Identify which cell holds the provided text, then report its (X, Y) central coordinate. 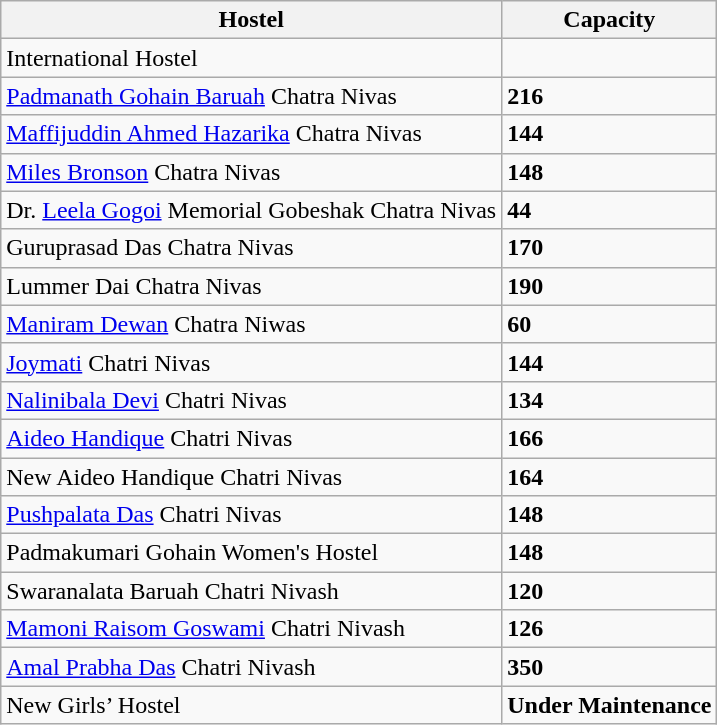
Maffijuddin Ahmed Hazarika Chatra Nivas (252, 134)
166 (610, 438)
134 (610, 400)
International Hostel (252, 58)
Capacity (610, 20)
Hostel (252, 20)
Padmanath Gohain Baruah Chatra Nivas (252, 96)
Guruprasad Das Chatra Nivas (252, 248)
44 (610, 210)
Aideo Handique Chatri Nivas (252, 438)
126 (610, 629)
Swaranalata Baruah Chatri Nivash (252, 591)
Mamoni Raisom Goswami Chatri Nivash (252, 629)
Joymati Chatri Nivas (252, 362)
New Aideo Handique Chatri Nivas (252, 477)
164 (610, 477)
New Girls’ Hostel (252, 705)
Under Maintenance (610, 705)
350 (610, 667)
216 (610, 96)
Nalinibala Devi Chatri Nivas (252, 400)
Padmakumari Gohain Women's Hostel (252, 553)
170 (610, 248)
190 (610, 286)
Miles Bronson Chatra Nivas (252, 172)
120 (610, 591)
Amal Prabha Das Chatri Nivash (252, 667)
Pushpalata Das Chatri Nivas (252, 515)
60 (610, 324)
Dr. Leela Gogoi Memorial Gobeshak Chatra Nivas (252, 210)
Lummer Dai Chatra Nivas (252, 286)
Maniram Dewan Chatra Niwas (252, 324)
